Return (X, Y) of the center of cell containing provided text 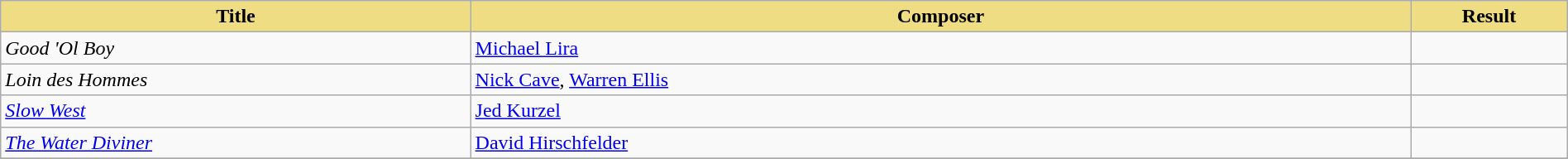
The Water Diviner (236, 142)
Composer (941, 17)
Jed Kurzel (941, 111)
Nick Cave, Warren Ellis (941, 79)
Good 'Ol Boy (236, 48)
Result (1489, 17)
Slow West (236, 111)
David Hirschfelder (941, 142)
Loin des Hommes (236, 79)
Michael Lira (941, 48)
Title (236, 17)
